Provide the [x, y] coordinate of the cell's center where the given text is located.  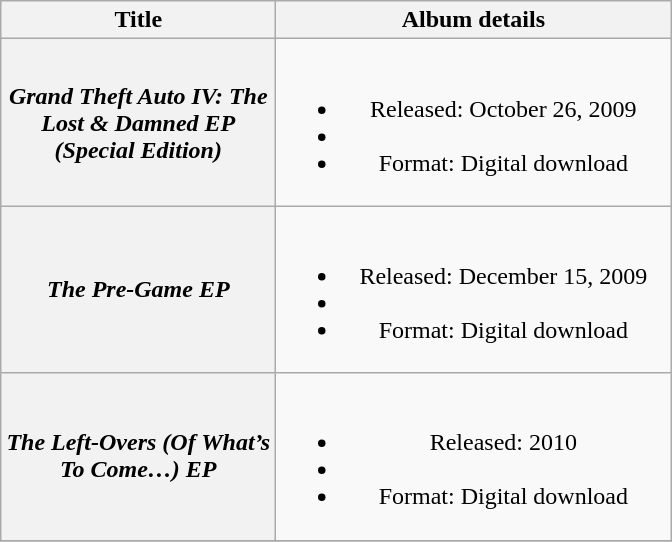
Title [138, 20]
Grand Theft Auto IV: The Lost & Damned EP (Special Edition) [138, 122]
The Left-Overs (Of What’s To Come…) EP [138, 456]
The Pre-Game EP [138, 290]
Released: 2010Format: Digital download [474, 456]
Released: December 15, 2009Format: Digital download [474, 290]
Released: October 26, 2009Format: Digital download [474, 122]
Album details [474, 20]
